From the cell containing the given text, extract its center point as [x, y] coordinate. 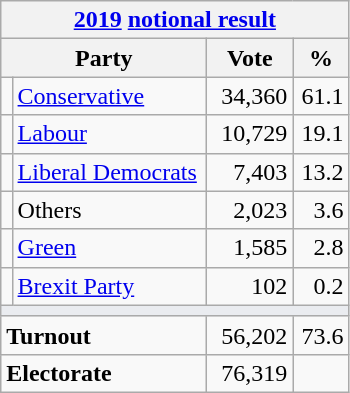
56,202 [250, 335]
2019 notional result [175, 20]
Party [104, 58]
7,403 [250, 172]
Labour [110, 134]
Conservative [110, 96]
Green [110, 248]
61.1 [321, 96]
Turnout [104, 335]
Liberal Democrats [110, 172]
34,360 [250, 96]
0.2 [321, 286]
2,023 [250, 210]
Brexit Party [110, 286]
10,729 [250, 134]
3.6 [321, 210]
19.1 [321, 134]
13.2 [321, 172]
2.8 [321, 248]
Vote [250, 58]
102 [250, 286]
Electorate [104, 373]
Others [110, 210]
% [321, 58]
73.6 [321, 335]
1,585 [250, 248]
76,319 [250, 373]
